Detect which cell encompasses the target text, then output its (X, Y) center coordinate. 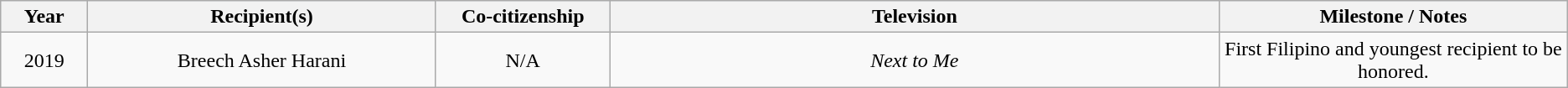
Recipient(s) (262, 17)
Co-citizenship (523, 17)
2019 (44, 60)
First Filipino and youngest recipient to be honored. (1394, 60)
Year (44, 17)
Milestone / Notes (1394, 17)
N/A (523, 60)
Breech Asher Harani (262, 60)
Next to Me (915, 60)
Television (915, 17)
